Locate the cell with the specified text and output its (X, Y) center coordinate. 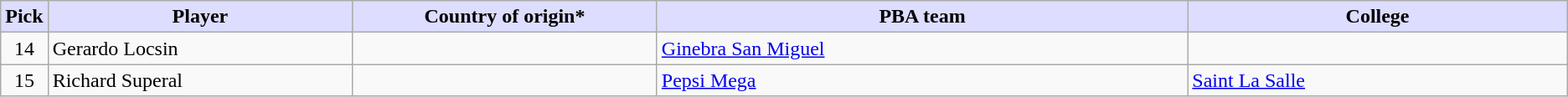
College (1377, 17)
Ginebra San Miguel (921, 48)
Pepsi Mega (921, 80)
PBA team (921, 17)
14 (24, 48)
Pick (24, 17)
Saint La Salle (1377, 80)
15 (24, 80)
Player (199, 17)
Richard Superal (199, 80)
Gerardo Locsin (199, 48)
Country of origin* (505, 17)
